Scan for the cell matching the given text and deliver its (X, Y) coordinate at center. 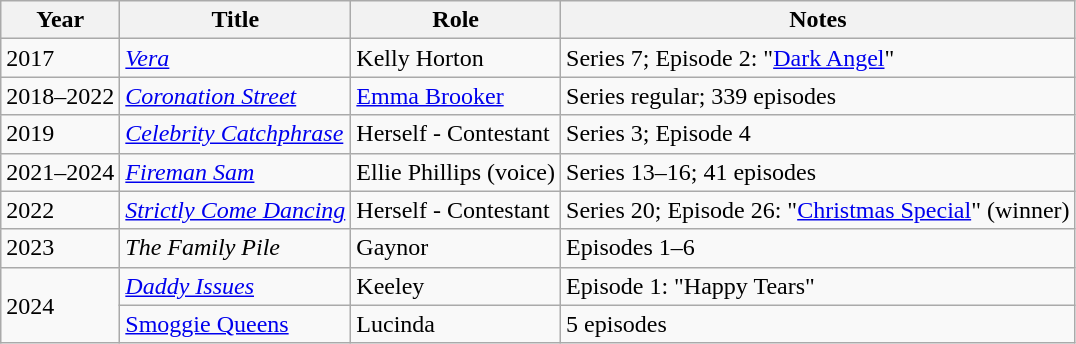
Ellie Phillips (voice) (456, 172)
Series regular; 339 episodes (818, 96)
2024 (60, 305)
Year (60, 20)
Coronation Street (236, 96)
Series 13–16; 41 episodes (818, 172)
2023 (60, 248)
2022 (60, 210)
Series 20; Episode 26: "Christmas Special" (winner) (818, 210)
Role (456, 20)
Smoggie Queens (236, 324)
The Family Pile (236, 248)
Notes (818, 20)
Strictly Come Dancing (236, 210)
Daddy Issues (236, 286)
Series 3; Episode 4 (818, 134)
Lucinda (456, 324)
Series 7; Episode 2: "Dark Angel" (818, 58)
Gaynor (456, 248)
Vera (236, 58)
2021–2024 (60, 172)
Keeley (456, 286)
5 episodes (818, 324)
2019 (60, 134)
Celebrity Catchphrase (236, 134)
Fireman Sam (236, 172)
2017 (60, 58)
2018–2022 (60, 96)
Episode 1: "Happy Tears" (818, 286)
Title (236, 20)
Episodes 1–6 (818, 248)
Kelly Horton (456, 58)
Emma Brooker (456, 96)
